Identify which cell holds the provided text, then report its (X, Y) central coordinate. 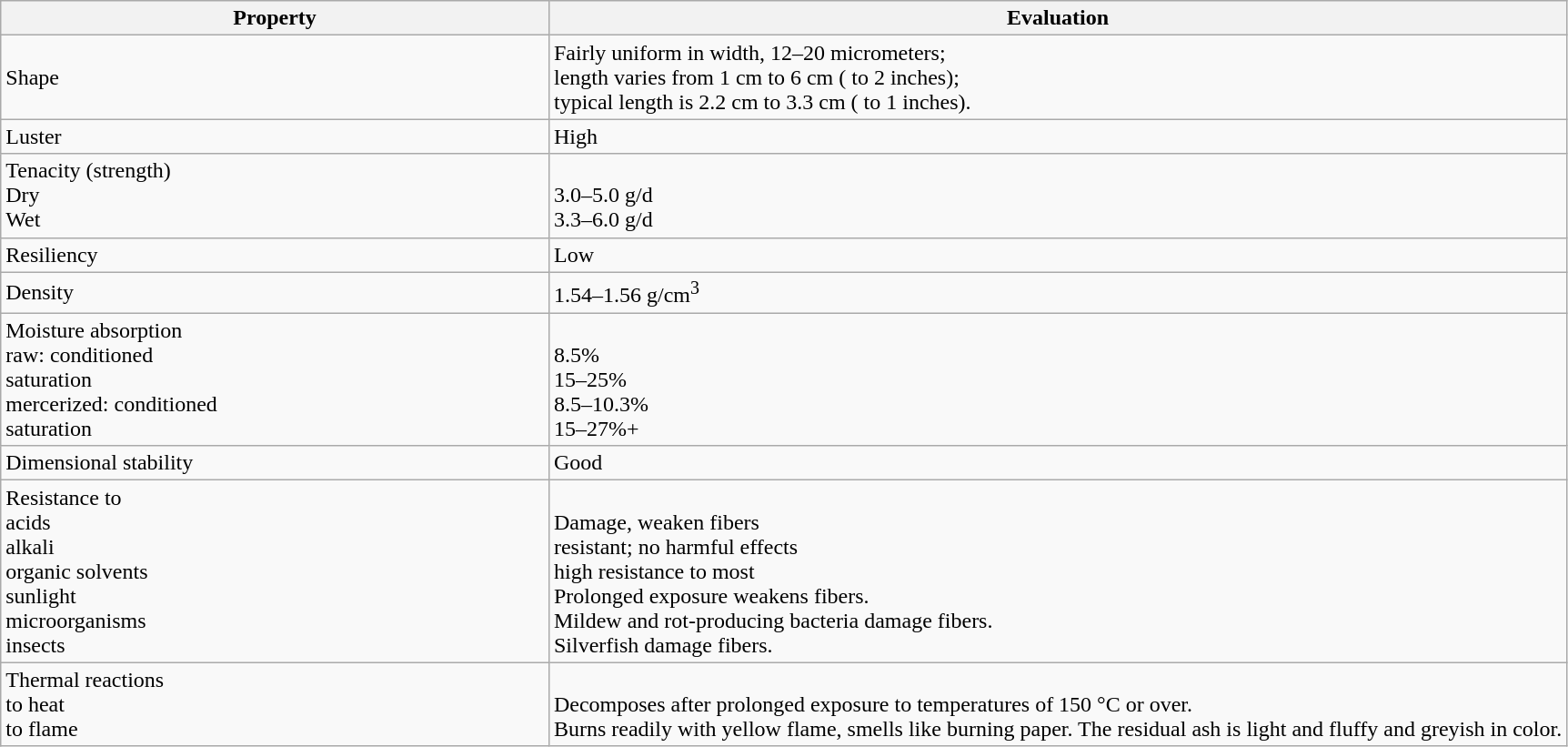
Thermal reactionsto heatto flame (275, 704)
Shape (275, 77)
Density (275, 293)
Tenacity (strength)DryWet (275, 196)
Property (275, 18)
Fairly uniform in width, 12–20 micrometers;length varies from 1 cm to 6 cm ( to 2 inches);typical length is 2.2 cm to 3.3 cm ( to 1 inches). (1057, 77)
Evaluation (1057, 18)
Dimensional stability (275, 463)
3.0–5.0 g/d3.3–6.0 g/d (1057, 196)
Good (1057, 463)
8.5%15–25%8.5–10.3%15–27%+ (1057, 379)
High (1057, 136)
Resiliency (275, 255)
Luster (275, 136)
Low (1057, 255)
Resistance toacidsalkaliorganic solventssunlightmicroorganismsinsects (275, 571)
1.54–1.56 g/cm3 (1057, 293)
Moisture absorptionraw: conditionedsaturationmercerized: conditionedsaturation (275, 379)
